For the text-containing cell, return its midpoint in (X, Y) coordinate format. 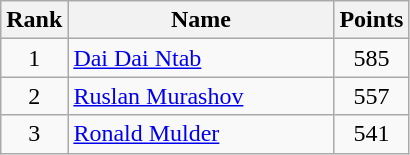
541 (372, 134)
Name (201, 20)
3 (34, 134)
1 (34, 58)
585 (372, 58)
Dai Dai Ntab (201, 58)
Ronald Mulder (201, 134)
2 (34, 96)
Rank (34, 20)
Ruslan Murashov (201, 96)
557 (372, 96)
Points (372, 20)
